Pinpoint the cell where the given text exists, returning its (X, Y) midpoint coordinate. 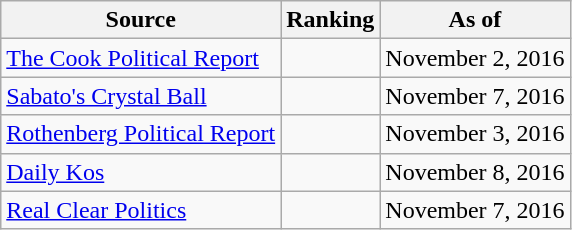
Daily Kos (141, 172)
Sabato's Crystal Ball (141, 96)
Ranking (330, 20)
As of (475, 20)
Rothenberg Political Report (141, 134)
November 3, 2016 (475, 134)
November 2, 2016 (475, 58)
November 8, 2016 (475, 172)
The Cook Political Report (141, 58)
Source (141, 20)
Real Clear Politics (141, 210)
